Extract the [x, y] coordinate from the center of the cell holding the provided text.  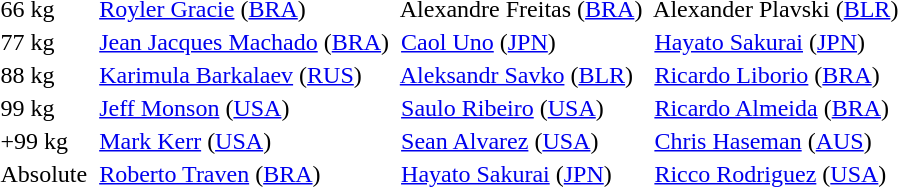
Aleksandr Savko (BLR) [519, 75]
Sean Alvarez (USA) [519, 141]
Jean Jacques Machado (BRA) [242, 42]
Jeff Monson (USA) [242, 108]
Mark Kerr (USA) [242, 141]
Caol Uno (JPN) [519, 42]
Saulo Ribeiro (USA) [519, 108]
Karimula Barkalaev (RUS) [242, 75]
